Capture the cell that displays the provided text and extract its (X, Y) central coordinate. 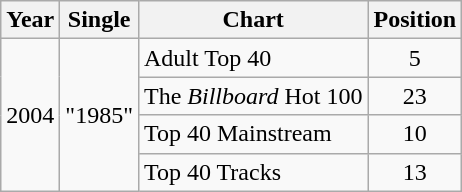
Single (100, 20)
"1985" (100, 115)
Top 40 Mainstream (253, 134)
23 (415, 96)
Chart (253, 20)
Top 40 Tracks (253, 172)
Position (415, 20)
5 (415, 58)
Year (30, 20)
13 (415, 172)
The Billboard Hot 100 (253, 96)
10 (415, 134)
2004 (30, 115)
Adult Top 40 (253, 58)
